Capture the cell that displays the provided text and extract its (x, y) central coordinate. 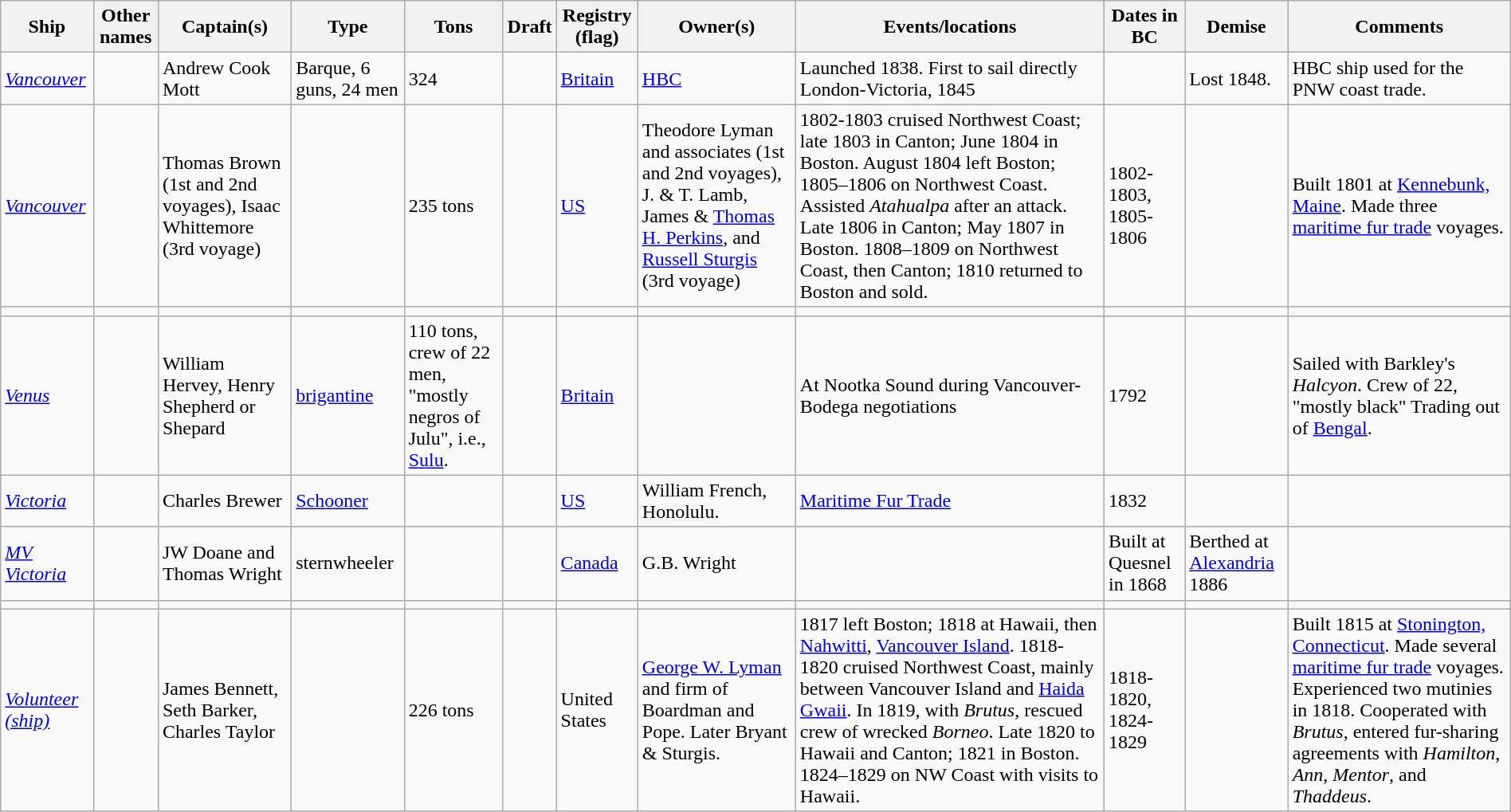
William French, Honolulu. (716, 500)
Tons (453, 27)
William Hervey, Henry Shepherd or Shepard (225, 395)
324 (453, 78)
Ship (47, 27)
brigantine (347, 395)
Dates in BC (1144, 27)
Schooner (347, 500)
226 tons (453, 710)
Victoria (47, 500)
Events/locations (950, 27)
1792 (1144, 395)
Owner(s) (716, 27)
HBC (716, 78)
Launched 1838. First to sail directly London-Victoria, 1845 (950, 78)
Built at Quesnel in 1868 (1144, 563)
Berthed at Alexandria 1886 (1237, 563)
At Nootka Sound during Vancouver-Bodega negotiations (950, 395)
Draft (529, 27)
1818-1820, 1824-1829 (1144, 710)
Type (347, 27)
1802-1803, 1805-1806 (1144, 206)
Built 1801 at Kennebunk, Maine. Made three maritime fur trade voyages. (1399, 206)
1832 (1144, 500)
Canada (597, 563)
Thomas Brown (1st and 2nd voyages), Isaac Whittemore (3rd voyage) (225, 206)
Lost 1848. (1237, 78)
James Bennett, Seth Barker, Charles Taylor (225, 710)
United States (597, 710)
235 tons (453, 206)
110 tons, crew of 22 men, "mostly negros of Julu", i.e., Sulu. (453, 395)
G.B. Wright (716, 563)
Venus (47, 395)
Captain(s) (225, 27)
Comments (1399, 27)
Volunteer (ship) (47, 710)
Charles Brewer (225, 500)
Theodore Lyman and associates (1st and 2nd voyages), J. & T. Lamb, James & Thomas H. Perkins, and Russell Sturgis (3rd voyage) (716, 206)
Demise (1237, 27)
Barque, 6 guns, 24 men (347, 78)
George W. Lyman and firm of Boardman and Pope. Later Bryant & Sturgis. (716, 710)
Maritime Fur Trade (950, 500)
Sailed with Barkley's Halcyon. Crew of 22, "mostly black" Trading out of Bengal. (1399, 395)
Other names (126, 27)
MV Victoria (47, 563)
Andrew Cook Mott (225, 78)
JW Doane and Thomas Wright (225, 563)
sternwheeler (347, 563)
Registry (flag) (597, 27)
HBC ship used for the PNW coast trade. (1399, 78)
